Detect which cell encompasses the target text, then output its (x, y) center coordinate. 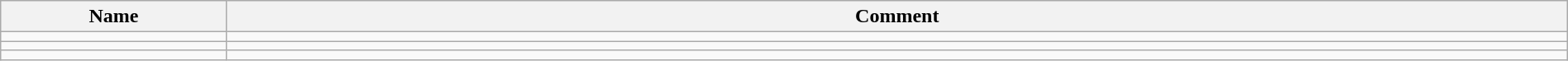
Name (114, 16)
Comment (896, 16)
